For the text-containing cell, return its midpoint in (X, Y) coordinate format. 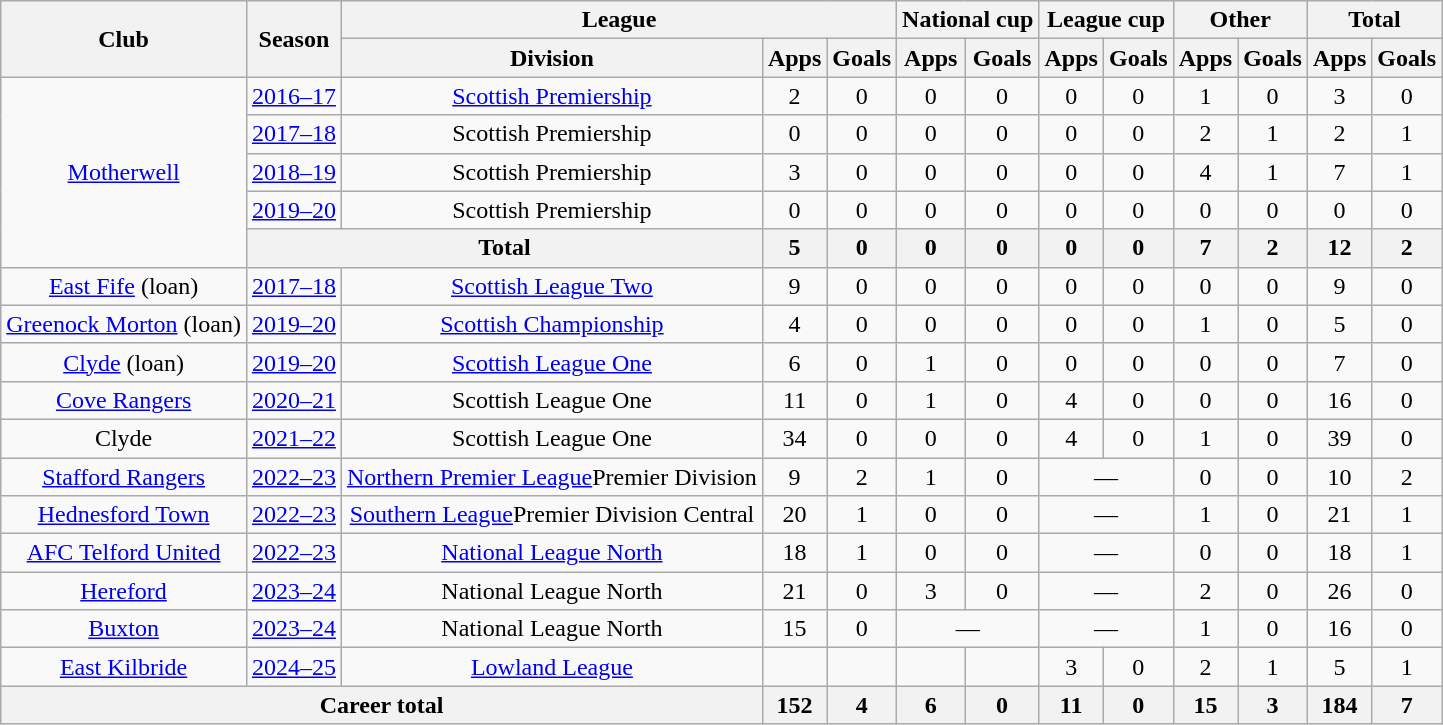
Greenock Morton (loan) (124, 324)
Cove Rangers (124, 400)
Clyde (124, 438)
Lowland League (552, 667)
National cup (968, 20)
20 (794, 515)
Hereford (124, 591)
26 (1339, 591)
12 (1339, 248)
2018–19 (294, 172)
34 (794, 438)
2021–22 (294, 438)
Clyde (loan) (124, 362)
Other (1240, 20)
Southern LeaguePremier Division Central (552, 515)
Season (294, 39)
League (618, 20)
East Fife (loan) (124, 286)
2024–25 (294, 667)
2016–17 (294, 96)
Stafford Rangers (124, 477)
East Kilbride (124, 667)
184 (1339, 705)
Scottish Championship (552, 324)
152 (794, 705)
AFC Telford United (124, 553)
League cup (1106, 20)
Division (552, 58)
Northern Premier LeaguePremier Division (552, 477)
Scottish League Two (552, 286)
10 (1339, 477)
Buxton (124, 629)
Motherwell (124, 172)
Hednesford Town (124, 515)
Club (124, 39)
2020–21 (294, 400)
Career total (382, 705)
39 (1339, 438)
